For the text-containing cell, return its midpoint in (x, y) coordinate format. 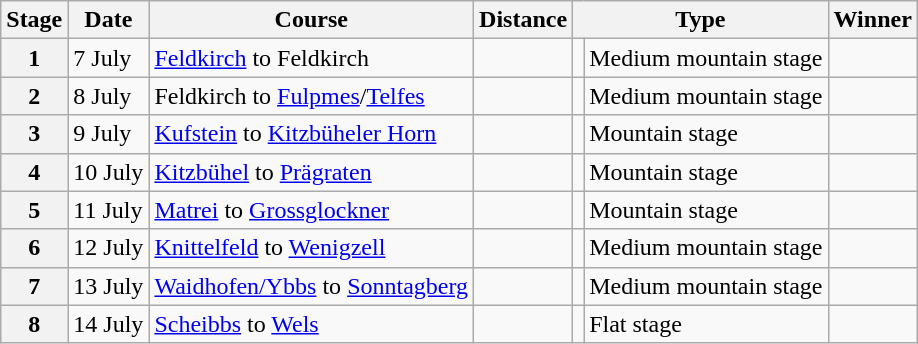
Stage (34, 20)
6 (34, 248)
Feldkirch to Feldkirch (312, 58)
Waidhofen/Ybbs to Sonntagberg (312, 286)
Kitzbühel to Prägraten (312, 172)
Feldkirch to Fulpmes/Telfes (312, 96)
Scheibbs to Wels (312, 324)
4 (34, 172)
Kufstein to Kitzbüheler Horn (312, 134)
Winner (872, 20)
12 July (108, 248)
Date (108, 20)
11 July (108, 210)
Knittelfeld to Wenigzell (312, 248)
5 (34, 210)
14 July (108, 324)
13 July (108, 286)
2 (34, 96)
7 (34, 286)
7 July (108, 58)
Matrei to Grossglockner (312, 210)
Distance (524, 20)
8 (34, 324)
3 (34, 134)
Flat stage (706, 324)
Course (312, 20)
10 July (108, 172)
8 July (108, 96)
1 (34, 58)
Type (700, 20)
9 July (108, 134)
